Capture the cell that displays the provided text and extract its [X, Y] central coordinate. 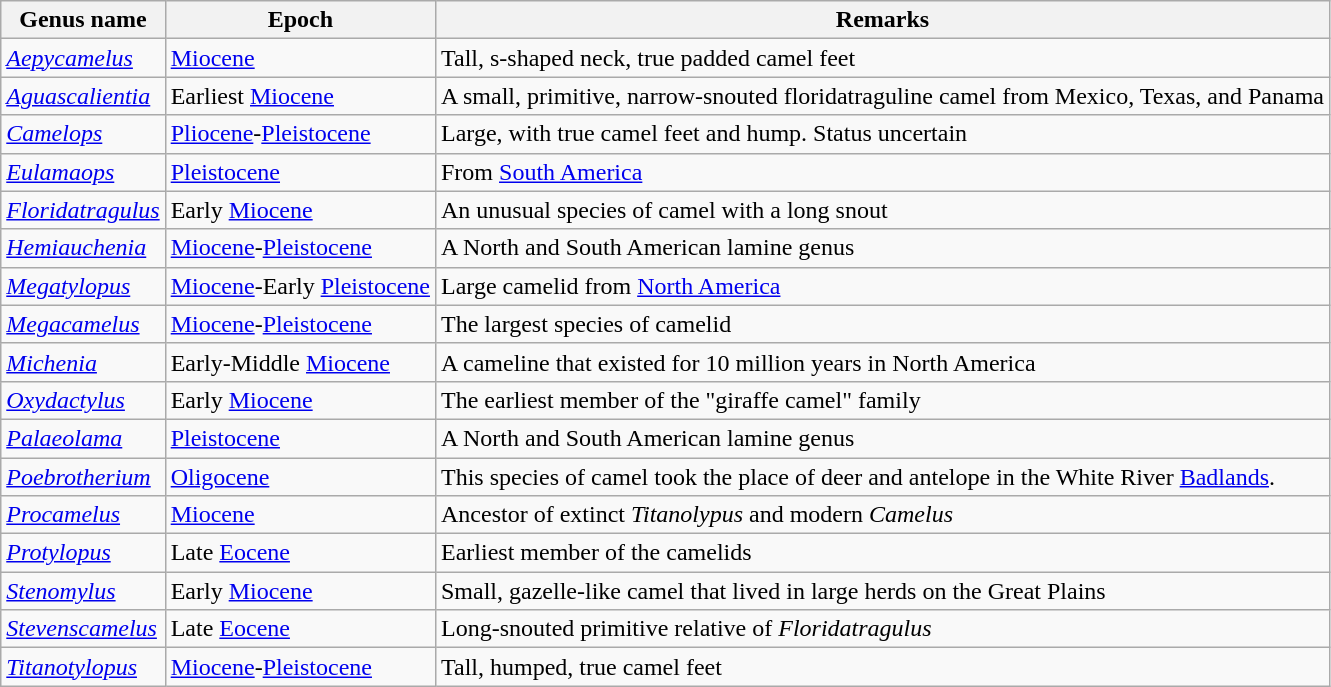
A small, primitive, narrow-snouted floridatraguline camel from Mexico, Texas, and Panama [882, 96]
Genus name [83, 20]
The largest species of camelid [882, 324]
Miocene-Early Pleistocene [300, 286]
This species of camel took the place of deer and antelope in the White River Badlands. [882, 477]
Oxydactylus [83, 400]
Stevenscamelus [83, 629]
Tall, humped, true camel feet [882, 667]
A cameline that existed for 10 million years in North America [882, 362]
Procamelus [83, 515]
An unusual species of camel with a long snout [882, 210]
Epoch [300, 20]
Earliest member of the camelids [882, 553]
Palaeolama [83, 438]
Long-snouted primitive relative of Floridatragulus [882, 629]
Aguascalientia [83, 96]
The earliest member of the "giraffe camel" family [882, 400]
Michenia [83, 362]
Hemiauchenia [83, 248]
Tall, s-shaped neck, true padded camel feet [882, 58]
Pliocene-Pleistocene [300, 134]
Eulamaops [83, 172]
Large, with true camel feet and hump. Status uncertain [882, 134]
Stenomylus [83, 591]
Aepycamelus [83, 58]
Remarks [882, 20]
Titanotylopus [83, 667]
Floridatragulus [83, 210]
Large camelid from North America [882, 286]
Megacamelus [83, 324]
Megatylopus [83, 286]
Small, gazelle-like camel that lived in large herds on the Great Plains [882, 591]
From South America [882, 172]
Early-Middle Miocene [300, 362]
Protylopus [83, 553]
Camelops [83, 134]
Earliest Miocene [300, 96]
Oligocene [300, 477]
Ancestor of extinct Titanolypus and modern Camelus [882, 515]
Poebrotherium [83, 477]
